Search for the cell housing the specified text and yield its [X, Y] center coordinate. 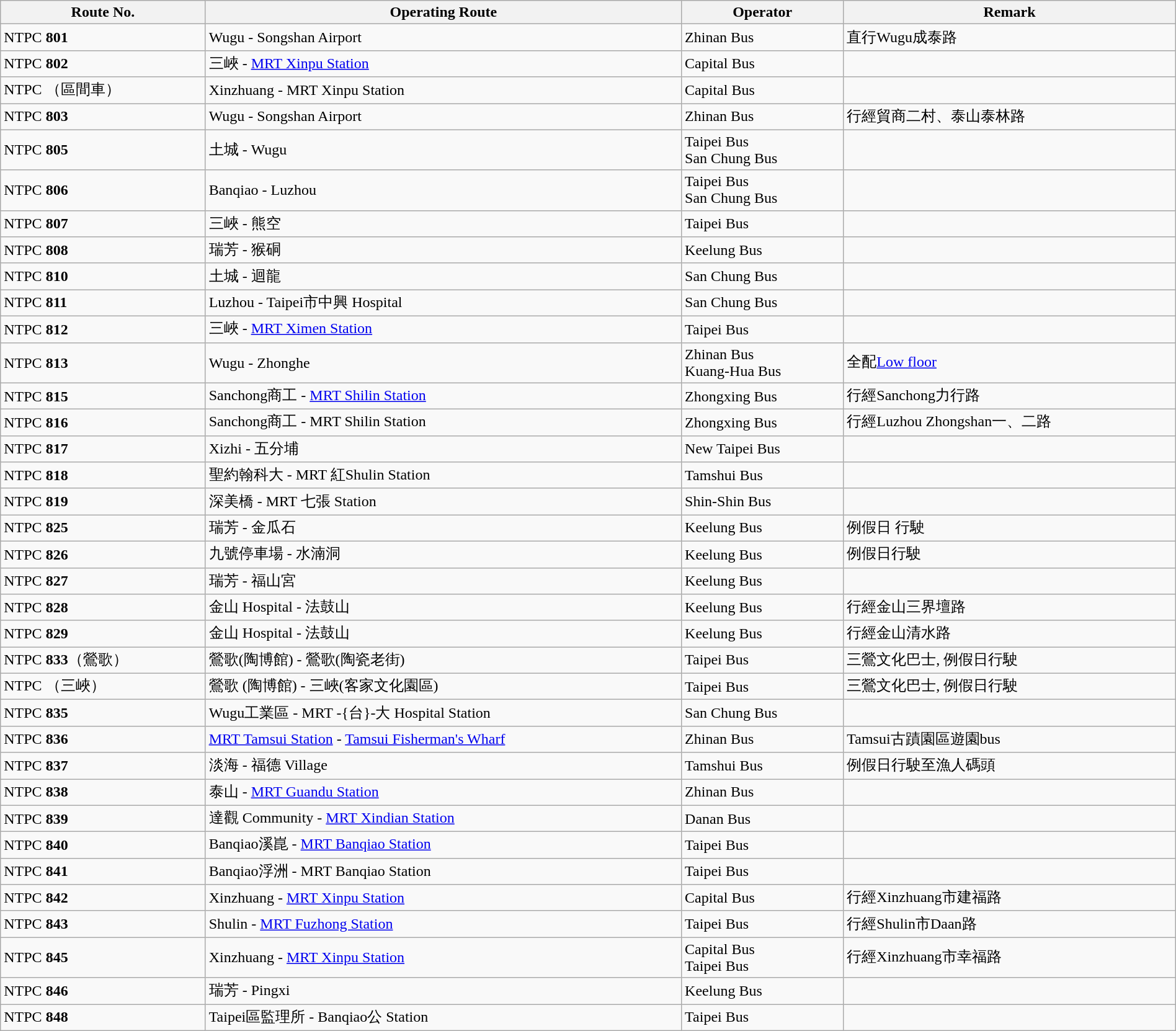
NTPC 833（鶯歌） [103, 660]
NTPC 845 [103, 958]
行經Xinzhuang市幸福路 [1010, 958]
瑞芳 - 福山宮 [443, 581]
瑞芳 - 猴硐 [443, 251]
土城 - 迴龍 [443, 277]
全配Low floor [1010, 362]
九號停車場 - 水湳洞 [443, 555]
NTPC 812 [103, 329]
NTPC 810 [103, 277]
行經Xinzhuang市建福路 [1010, 898]
Danan Bus [763, 819]
Xizhi - 五分埔 [443, 449]
NTPC 817 [103, 449]
Banqiao浮洲 - MRT Banqiao Station [443, 871]
土城 - Wugu [443, 150]
Zhinan BusKuang-Hua Bus [763, 362]
NTPC 835 [103, 713]
例假日 行駛 [1010, 529]
NTPC 827 [103, 581]
NTPC 825 [103, 529]
三峽 - 熊空 [443, 223]
Wugu - Zhonghe [443, 362]
NTPC 806 [103, 190]
NTPC （區間車） [103, 91]
行經Luzhou Zhongshan一、二路 [1010, 423]
NTPC 837 [103, 765]
NTPC 828 [103, 608]
泰山 - MRT Guandu Station [443, 793]
NTPC 801 [103, 37]
NTPC 846 [103, 991]
New Taipei Bus [763, 449]
Wugu工業區 - MRT -{台}-大 Hospital Station [443, 713]
Shulin - MRT Fuzhong Station [443, 924]
Banqiao - Luzhou [443, 190]
Shin-Shin Bus [763, 501]
瑞芳 - 金瓜石 [443, 529]
NTPC 811 [103, 303]
例假日行駛至漁人碼頭 [1010, 765]
行經金山三界壇路 [1010, 608]
NTPC 819 [103, 501]
NTPC 842 [103, 898]
NTPC 808 [103, 251]
Luzhou - Taipei市中興 Hospital [443, 303]
三峽 - MRT Xinpu Station [443, 63]
NTPC 840 [103, 845]
Capital BusTaipei Bus [763, 958]
NTPC 807 [103, 223]
淡海 - 福德 Village [443, 765]
直行Wugu成泰路 [1010, 37]
行經Shulin市Daan路 [1010, 924]
NTPC 803 [103, 117]
NTPC 815 [103, 396]
NTPC 805 [103, 150]
NTPC 841 [103, 871]
Operating Route [443, 12]
行經Sanchong力行路 [1010, 396]
深美橋 - MRT 七張 Station [443, 501]
NTPC 829 [103, 634]
Taipei區監理所 - Banqiao公 Station [443, 1017]
NTPC 826 [103, 555]
達觀 Community - MRT Xindian Station [443, 819]
Route No. [103, 12]
Banqiao溪崑 - MRT Banqiao Station [443, 845]
鶯歌(陶博館) - 鶯歌(陶瓷老街) [443, 660]
NTPC 839 [103, 819]
NTPC 836 [103, 739]
Operator [763, 12]
例假日行駛 [1010, 555]
Remark [1010, 12]
Tamsui古蹟園區遊園bus [1010, 739]
行經貿商二村、泰山泰林路 [1010, 117]
MRT Tamsui Station - Tamsui Fisherman's Wharf [443, 739]
三峽 - MRT Ximen Station [443, 329]
NTPC （三峽） [103, 686]
聖約翰科大 - MRT 紅Shulin Station [443, 475]
NTPC 818 [103, 475]
NTPC 848 [103, 1017]
NTPC 802 [103, 63]
NTPC 838 [103, 793]
NTPC 813 [103, 362]
NTPC 816 [103, 423]
鶯歌 (陶博館) - 三峽(客家文化園區) [443, 686]
瑞芳 - Pingxi [443, 991]
行經金山清水路 [1010, 634]
NTPC 843 [103, 924]
